Extract the [x, y] coordinate from the center of the cell holding the provided text.  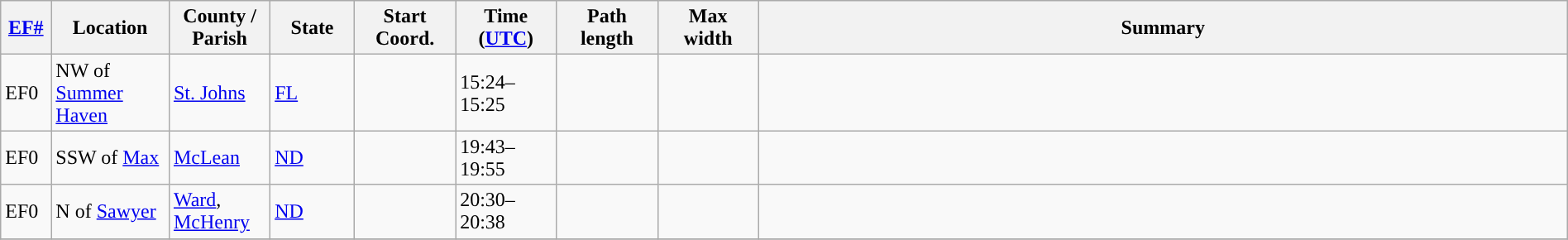
20:30–20:38 [506, 212]
N of Sawyer [111, 212]
Path length [607, 28]
Location [111, 28]
State [313, 28]
SSW of Max [111, 157]
FL [313, 93]
NW of Summer Haven [111, 93]
St. Johns [219, 93]
15:24–15:25 [506, 93]
McLean [219, 157]
Time (UTC) [506, 28]
19:43–19:55 [506, 157]
EF# [26, 28]
Ward, McHenry [219, 212]
Start Coord. [404, 28]
Summary [1163, 28]
County / Parish [219, 28]
Max width [708, 28]
